Search for the cell housing the specified text and yield its [x, y] center coordinate. 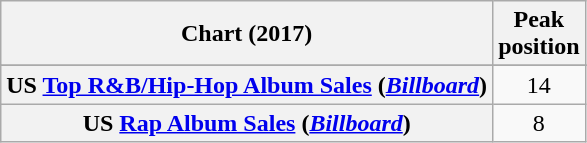
Chart (2017) [247, 34]
US Top R&B/Hip-Hop Album Sales (Billboard) [247, 85]
14 [539, 85]
Peakposition [539, 34]
US Rap Album Sales (Billboard) [247, 123]
8 [539, 123]
